Return the [X, Y] coordinate for the center point of the cell that contains the specified text.  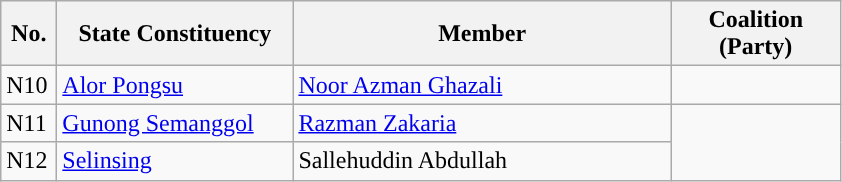
Gunong Semanggol [175, 123]
Sallehuddin Abdullah [482, 161]
No. [29, 34]
State Constituency [175, 34]
Noor Azman Ghazali [482, 85]
Coalition (Party) [756, 34]
Alor Pongsu [175, 85]
N11 [29, 123]
N12 [29, 161]
Razman Zakaria [482, 123]
N10 [29, 85]
Member [482, 34]
Selinsing [175, 161]
